Pinpoint the cell where the given text exists, returning its [x, y] midpoint coordinate. 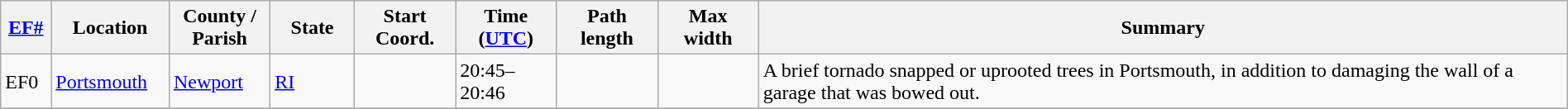
EF# [26, 28]
Path length [607, 28]
Time (UTC) [506, 28]
EF0 [26, 81]
Summary [1163, 28]
Max width [708, 28]
Location [111, 28]
Start Coord. [404, 28]
Portsmouth [111, 81]
A brief tornado snapped or uprooted trees in Portsmouth, in addition to damaging the wall of a garage that was bowed out. [1163, 81]
20:45–20:46 [506, 81]
Newport [219, 81]
County / Parish [219, 28]
State [313, 28]
RI [313, 81]
